Output the (X, Y) coordinate of the center of the cell containing the given text.  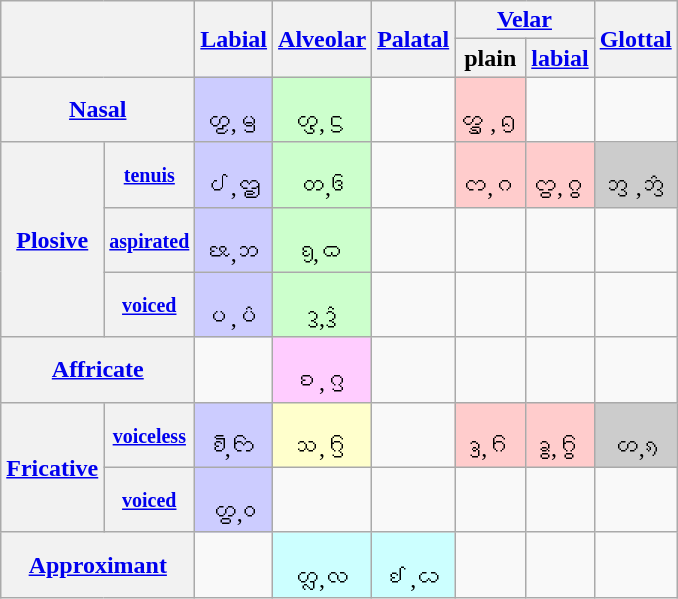
Velar (524, 20)
Approximant (98, 564)
ᦃ,ᦆ (490, 434)
ᦂ,ᦅ (490, 174)
ᦉ,ᦌ (322, 434)
ᦐ,ᦓ (322, 110)
ᦢ,ᦥ (234, 304)
ᦈ,ᦋ (322, 370)
labial (560, 58)
ᦧ,ᦩ (560, 434)
ᦊ,ᦍ (414, 564)
ᦦ,ᦨ (560, 174)
ᦔ,ᦗ (234, 174)
Fricative (52, 467)
Labial (234, 39)
plain (490, 58)
Palatal (414, 39)
ᦛ,ᦞ (234, 500)
aspirated (150, 240)
Affricate (98, 370)
ᦏ,ᦒ (322, 240)
Glottal (636, 39)
ᦠ,ᦣ (636, 434)
ᦡ,ᦤ (322, 304)
ᦄ ,ᦇ (490, 110)
ᦎ,ᦑ (322, 174)
Plosive (52, 240)
tenuis (150, 174)
ᦀ ,ᦁ (636, 174)
ᦖ,ᦙ (234, 110)
ᦕ,ᦘ (234, 240)
voiceless (150, 434)
ᦚ,ᦝ (234, 434)
Alveolar (322, 39)
ᦜ,ᦟ (322, 564)
Nasal (98, 110)
